Find where the given text appears and provide that cell's center as [x, y] coordinate. 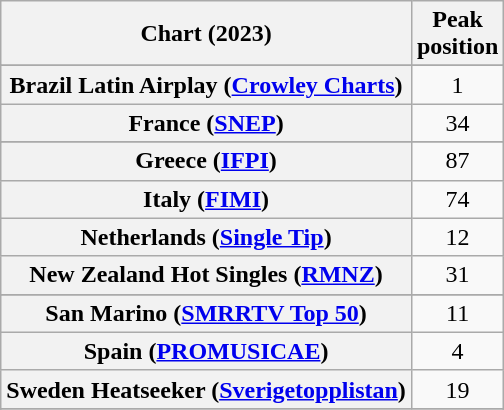
Chart (2023) [206, 34]
87 [457, 161]
New Zealand Hot Singles (RMNZ) [206, 275]
San Marino (SMRRTV Top 50) [206, 313]
Spain (PROMUSICAE) [206, 351]
Sweden Heatseeker (Sverigetopplistan) [206, 389]
Brazil Latin Airplay (Crowley Charts) [206, 85]
Italy (FIMI) [206, 199]
34 [457, 123]
12 [457, 237]
Greece (IFPI) [206, 161]
Peakposition [457, 34]
74 [457, 199]
1 [457, 85]
19 [457, 389]
Netherlands (Single Tip) [206, 237]
11 [457, 313]
4 [457, 351]
31 [457, 275]
France (SNEP) [206, 123]
